Return the [x, y] coordinate for the center point of the cell that contains the specified text.  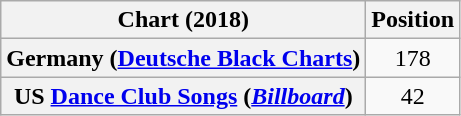
178 [413, 58]
Germany (Deutsche Black Charts) [184, 58]
42 [413, 96]
US Dance Club Songs (Billboard) [184, 96]
Chart (2018) [184, 20]
Position [413, 20]
